Return the (x, y) coordinate for the center point of the cell that contains the specified text.  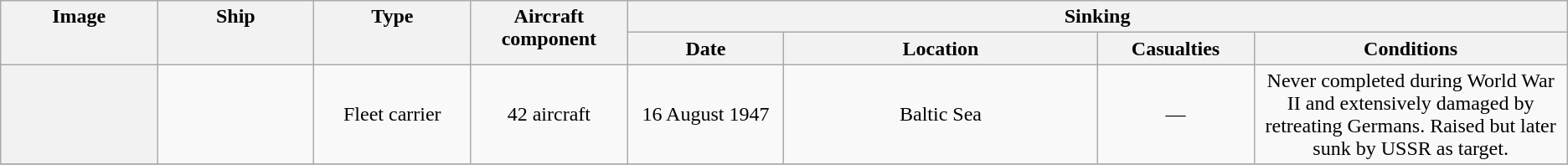
Fleet carrier (392, 114)
Casualties (1176, 49)
— (1176, 114)
Type (392, 33)
Conditions (1411, 49)
Baltic Sea (941, 114)
Ship (236, 33)
16 August 1947 (705, 114)
Date (705, 49)
Sinking (1097, 17)
Never completed during World War II and extensively damaged by retreating Germans. Raised but later sunk by USSR as target. (1411, 114)
Image (79, 33)
42 aircraft (549, 114)
Location (941, 49)
Aircraft component (549, 33)
